Extract the [x, y] coordinate from the center of the cell holding the provided text.  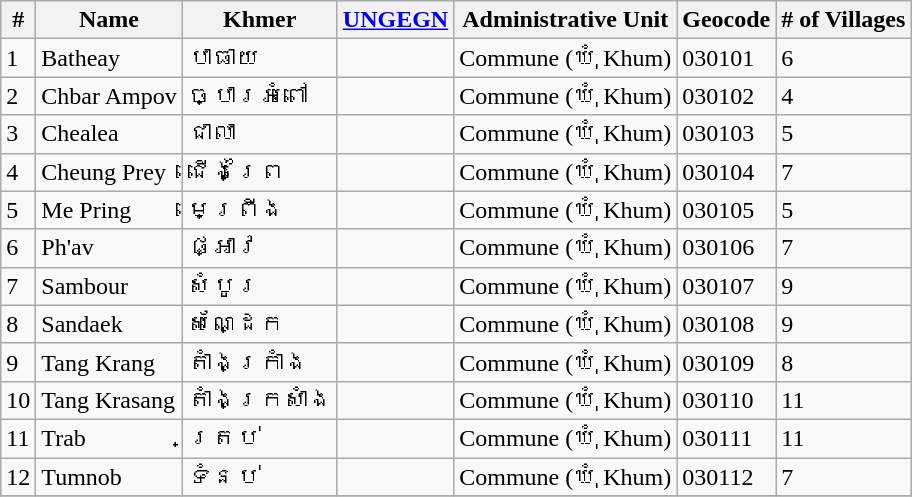
Chbar Ampov [109, 96]
030101 [726, 58]
030105 [726, 210]
030103 [726, 134]
030106 [726, 248]
030104 [726, 172]
Me Pring [109, 210]
# of Villages [844, 20]
12 [18, 477]
ជាលា [260, 134]
1 [18, 58]
Batheay [109, 58]
សំបូរ [260, 286]
3 [18, 134]
បាធាយ [260, 58]
030109 [726, 362]
តាំងក្រសាំង [260, 400]
Administrative Unit [566, 20]
សណ្ដែក [260, 324]
10 [18, 400]
ច្បារអំពៅ [260, 96]
តាំងក្រាំង [260, 362]
030102 [726, 96]
Sandaek [109, 324]
Tang Krasang [109, 400]
Trab [109, 438]
Sambour [109, 286]
# [18, 20]
ផ្អាវ [260, 248]
Tang Krang [109, 362]
Geocode [726, 20]
Tumnob [109, 477]
030112 [726, 477]
Khmer [260, 20]
Ph'av [109, 248]
Name [109, 20]
Chealea [109, 134]
ទំនប់ [260, 477]
2 [18, 96]
030110 [726, 400]
មេព្រីង [260, 210]
030107 [726, 286]
UNGEGN [395, 20]
Cheung Prey [109, 172]
030108 [726, 324]
ជើងព្រៃ [260, 172]
030111 [726, 438]
ត្រប់ [260, 438]
